Locate the cell with the specified text and output its (x, y) center coordinate. 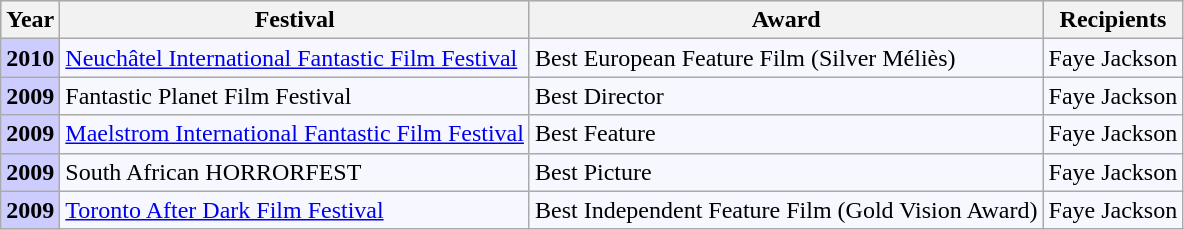
Award (786, 20)
Festival (295, 20)
Best Independent Feature Film (Gold Vision Award) (786, 210)
Neuchâtel International Fantastic Film Festival (295, 58)
Recipients (1113, 20)
Best European Feature Film (Silver Méliès) (786, 58)
Toronto After Dark Film Festival (295, 210)
Year (30, 20)
Best Feature (786, 134)
Fantastic Planet Film Festival (295, 96)
South African HORRORFEST (295, 172)
2010 (30, 58)
Best Director (786, 96)
Best Picture (786, 172)
Maelstrom International Fantastic Film Festival (295, 134)
